Capture the cell that displays the provided text and extract its (X, Y) central coordinate. 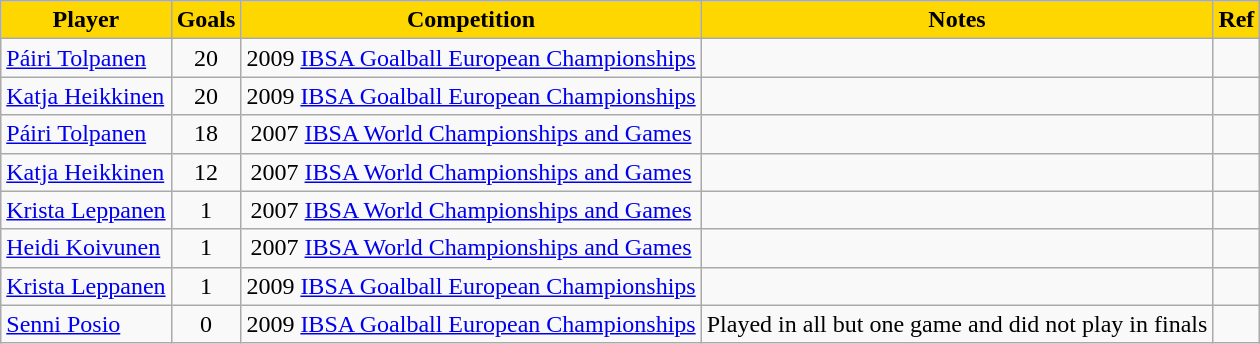
Ref (1236, 20)
Heidi Koivunen (86, 248)
12 (206, 172)
Senni Posio (86, 324)
Competition (471, 20)
0 (206, 324)
Player (86, 20)
Played in all but one game and did not play in finals (957, 324)
Goals (206, 20)
Notes (957, 20)
18 (206, 134)
